Pinpoint the cell where the given text exists, returning its [X, Y] midpoint coordinate. 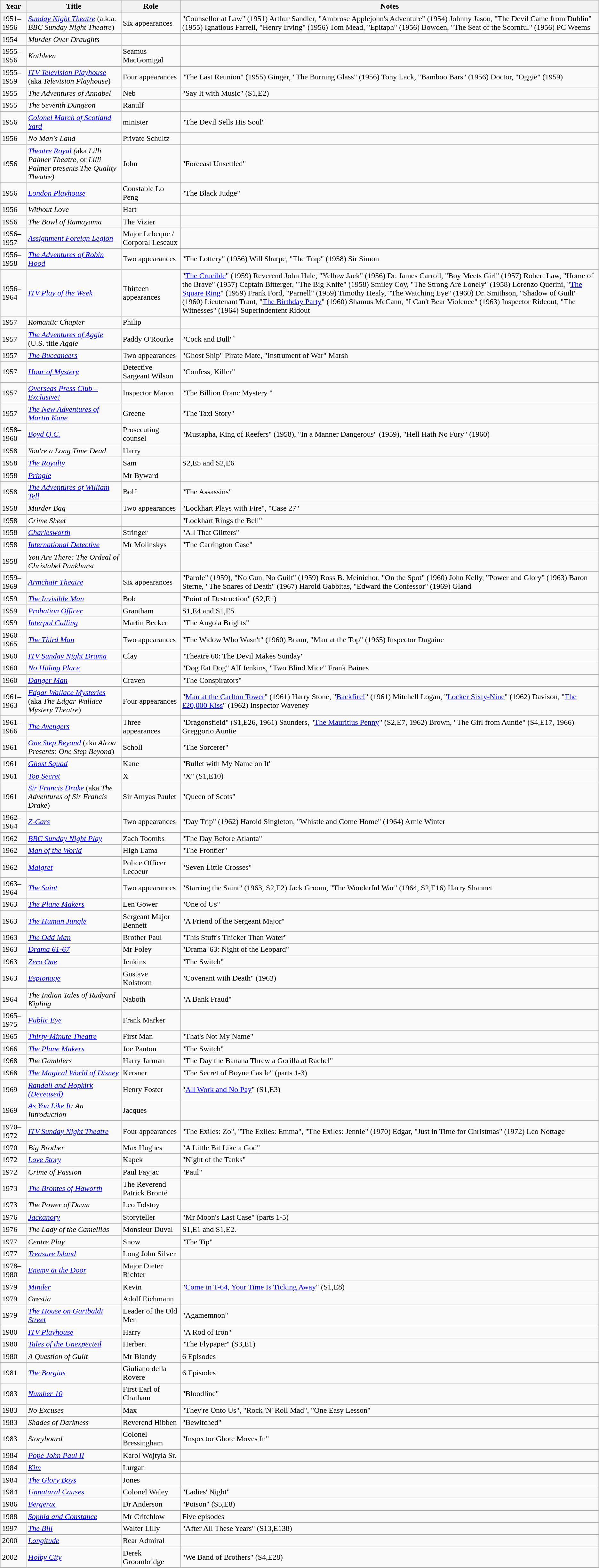
"Lockhart Plays with Fire", "Case 27" [390, 508]
The New Adventures of Martin Kane [74, 414]
Murder Over Draughts [74, 39]
Clay [151, 656]
"Lockhart Rings the Bell" [390, 520]
"Cock and Bull"` [390, 339]
2000 [13, 1541]
S2,E5 and S2,E6 [390, 463]
A Question of Guilt [74, 1356]
Herbert [151, 1344]
The Invisible Man [74, 599]
Overseas Press Club – Exclusive! [74, 392]
Treasure Island [74, 1254]
Constable Lo Peng [151, 193]
Kathleen [74, 56]
The Adventures of Robin Hood [74, 259]
Walter Lilly [151, 1529]
"A Friend of the Sergeant Major" [390, 921]
"The Widow Who Wasn't" (1960) Braun, "Man at the Top" (1965) Inspector Dugaine [390, 640]
Colonel March of Scotland Yard [74, 122]
Sir Francis Drake (aka The Adventures of Sir Francis Drake) [74, 797]
ITV Playhouse [74, 1332]
"We Band of Brothers" (S4,E28) [390, 1557]
1988 [13, 1516]
"That's Not My Name" [390, 1036]
Len Gower [151, 904]
Notes [390, 6]
Hart [151, 209]
No Man's Land [74, 138]
"Come in T-64, Your Time Is Ticking Away" (S1,E8) [390, 1287]
The Indian Tales of Rudyard Kipling [74, 999]
"The Assassins" [390, 492]
Tales of the Unexpected [74, 1344]
"Night of the Tanks" [390, 1160]
"Theatre 60: The Devil Makes Sunday" [390, 656]
Naboth [151, 999]
Holby City [74, 1557]
"The Exiles: Zo", "The Exiles: Emma", "The Exiles: Jennie" (1970) Edgar, "Just in Time for Christmas" (1972) Leo Nottage [390, 1131]
Zach Toombs [151, 838]
1964 [13, 999]
1958–1960 [13, 434]
Neb [151, 93]
1954 [13, 39]
"Ladies' Night" [390, 1492]
Kersner [151, 1073]
First Man [151, 1036]
Long John Silver [151, 1254]
"The Angola Brights" [390, 623]
"The Day the Banana Threw a Gorilla at Rachel" [390, 1061]
Armchair Theatre [74, 582]
ITV Sunday Night Drama [74, 656]
The Saint [74, 888]
1956–1958 [13, 259]
Z-Cars [74, 822]
Thirty-Minute Theatre [74, 1036]
Drama 61-67 [74, 950]
Danger Man [74, 680]
1960–1965 [13, 640]
1970 [13, 1148]
"The Devil Sells His Soul" [390, 122]
1955–1956 [13, 56]
"The Billion Franc Mystery " [390, 392]
Man of the World [74, 851]
Storyboard [74, 1439]
Prosecuting counsel [151, 434]
"All Work and No Pay" (S1,E3) [390, 1090]
Mr Foley [151, 950]
1951–1956 [13, 23]
"The Tip" [390, 1241]
ITV Play of the Week [74, 293]
No Excuses [74, 1410]
Stringer [151, 533]
Paddy O'Rourke [151, 339]
Pope John Paul II [74, 1455]
"Poison" (S5,E8) [390, 1504]
Maigret [74, 867]
1978–1980 [13, 1270]
"The Conspirators" [390, 680]
"Bullet with My Name on It" [390, 764]
Greene [151, 414]
"The Sorcerer" [390, 747]
S1,E4 and S1,E5 [390, 611]
"Say It with Music" (S1,E2) [390, 93]
1981 [13, 1373]
Randall and Hopkirk (Deceased) [74, 1090]
"The Secret of Boyne Castle" (parts 1-3) [390, 1073]
Romantic Chapter [74, 322]
The Power of Dawn [74, 1205]
X [151, 776]
Detective Sargeant Wilson [151, 372]
The House on Garibaldi Street [74, 1316]
Leader of the Old Men [151, 1316]
"The Taxi Story" [390, 414]
1963–1964 [13, 888]
Rear Admiral [151, 1541]
"Seven Little Crosses" [390, 867]
2002 [13, 1557]
Gustave Kolstrom [151, 978]
One Step Beyond (aka Alcoa Presents: One Step Beyond) [74, 747]
"Starring the Saint" (1963, S2,E2) Jack Groom, "The Wonderful War" (1964, S2,E16) Harry Shannet [390, 888]
Probation Officer [74, 611]
Major Dieter Richter [151, 1270]
The Gamblers [74, 1061]
Hour of Mystery [74, 372]
minister [151, 122]
1997 [13, 1529]
Lurgan [151, 1467]
Edgar Wallace Mysteries (aka The Edgar Wallace Mystery Theatre) [74, 701]
"Point of Destruction" (S2,E1) [390, 599]
Derek Groombridge [151, 1557]
Brother Paul [151, 937]
Reverend Hibben [151, 1422]
"Bewitched" [390, 1422]
Love Story [74, 1160]
Sunday Night Theatre (a.k.a. BBC Sunday Night Theatre) [74, 23]
Big Brother [74, 1148]
Espionage [74, 978]
ITV Sunday Night Theatre [74, 1131]
The Seventh Dungeon [74, 105]
John [151, 163]
Orestia [74, 1299]
1965 [13, 1036]
1961–1963 [13, 701]
The Vizier [151, 222]
Year [13, 6]
"All That Glitters" [390, 533]
Adolf Eichmann [151, 1299]
Kapek [151, 1160]
Title [74, 6]
"A Little Bit Like a God" [390, 1148]
"Dog Eat Dog" Alf Jenkins, "Two Blind Mice" Frank Baines [390, 668]
Ranulf [151, 105]
Jacques [151, 1110]
Joe Panton [151, 1048]
"A Rod of Iron" [390, 1332]
"Queen of Scots" [390, 797]
"They're Onto Us", "Rock 'N' Roll Mad", "One Easy Lesson" [390, 1410]
Mr Molinskys [151, 545]
1956–1964 [13, 293]
Philip [151, 322]
Pringle [74, 475]
Public Eye [74, 1020]
Bob [151, 599]
The Odd Man [74, 937]
"The Last Reunion" (1955) Ginger, "The Burning Glass" (1956) Tony Lack, "Bamboo Bars" (1956) Doctor, "Oggie" (1959) [390, 77]
Shades of Darkness [74, 1422]
Sergeant Major Bennett [151, 921]
Grantham [151, 611]
"The Lottery" (1956) Will Sharpe, "The Trap" (1958) Sir Simon [390, 259]
The Bowl of Ramayama [74, 222]
Charlesworth [74, 533]
Max [151, 1410]
Top Secret [74, 776]
Craven [151, 680]
The Reverend Patrick Brontë [151, 1188]
1966 [13, 1048]
Frank Marker [151, 1020]
"Dragonsfield" (S1,E26, 1961) Saunders, "The Mauritius Penny" (S2,E7, 1962) Brown, "The Girl from Auntie" (S4,E17, 1966) Greggorio Auntie [390, 726]
The Brontes of Haworth [74, 1188]
You're a Long Time Dead [74, 451]
"Agamemnon" [390, 1316]
Centre Play [74, 1241]
The Avengers [74, 726]
Five episodes [390, 1516]
Sam [151, 463]
Enemy at the Door [74, 1270]
The Adventures of Annabel [74, 93]
The Adventures of William Tell [74, 492]
Crime Sheet [74, 520]
"Bloodline" [390, 1394]
"Drama '63: Night of the Leopard" [390, 950]
1965–1975 [13, 1020]
The Royalty [74, 463]
1970–1972 [13, 1131]
First Earl of Chatham [151, 1394]
Kane [151, 764]
S1,E1 and S1,E2. [390, 1229]
Jackanory [74, 1217]
Kevin [151, 1287]
Karol Wojtyla Sr. [151, 1455]
Henry Foster [151, 1090]
Thirteen appearances [151, 293]
Mr Byward [151, 475]
"A Bank Fraud" [390, 999]
"The Black Judge" [390, 193]
Dr Anderson [151, 1504]
Colonel Waley [151, 1492]
Kim [74, 1467]
Ghost Squad [74, 764]
Three appearances [151, 726]
"Forecast Unsettled" [390, 163]
No Hiding Place [74, 668]
Storyteller [151, 1217]
Colonel Bressingham [151, 1439]
High Lama [151, 851]
"Ghost Ship" Pirate Mate, "Instrument of War" Marsh [390, 355]
1955–1959 [13, 77]
Unnatural Causes [74, 1492]
Number 10 [74, 1394]
Bolf [151, 492]
Murder Bag [74, 508]
The Adventures of Aggie (U.S. title Aggie [74, 339]
The Human Jungle [74, 921]
Sophia and Constance [74, 1516]
Police Officer Lecoeur [151, 867]
1962–1964 [13, 822]
"The Flypaper" (S3,E1) [390, 1344]
ITV Television Playhouse (aka Television Playhouse) [74, 77]
Monsieur Duval [151, 1229]
International Detective [74, 545]
London Playhouse [74, 193]
Minder [74, 1287]
Scholl [151, 747]
Sir Amyas Paulet [151, 797]
Boyd Q.C. [74, 434]
"Mr Moon's Last Case" (parts 1-5) [390, 1217]
"Paul" [390, 1172]
1956–1957 [13, 238]
Jones [151, 1480]
"The Day Before Atlanta" [390, 838]
Giuliano della Rovere [151, 1373]
Theatre Royal (aka Lilli Palmer Theatre, or Lilli Palmer presents The Quality Theatre) [74, 163]
You Are There: The Ordeal of Christabel Pankhurst [74, 562]
Role [151, 6]
Assignment Foreign Legion [74, 238]
1986 [13, 1504]
Max Hughes [151, 1148]
Harry Jarman [151, 1061]
1961–1966 [13, 726]
"After All These Years" (S13,E138) [390, 1529]
Mr Critchlow [151, 1516]
Seamus MacGomigal [151, 56]
"The Frontier" [390, 851]
"Inspector Ghote Moves In" [390, 1439]
The Borgias [74, 1373]
"X" (S1,E10) [390, 776]
"Covenant with Death" (1963) [390, 978]
Crime of Passion [74, 1172]
Inspector Maron [151, 392]
Snow [151, 1241]
"This Stuff's Thicker Than Water" [390, 937]
Jenkins [151, 962]
"Mustapha, King of Reefers" (1958), "In a Manner Dangerous" (1959), "Hell Hath No Fury" (1960) [390, 434]
Zero One [74, 962]
The Glory Boys [74, 1480]
The Lady of the Camellias [74, 1229]
Major Lebeque / Corporal Lescaux [151, 238]
Without Love [74, 209]
"Day Trip" (1962) Harold Singleton, "Whistle and Come Home" (1964) Arnie Winter [390, 822]
The Bill [74, 1529]
Martin Becker [151, 623]
As You Like It: An Introduction [74, 1110]
The Buccaneers [74, 355]
The Third Man [74, 640]
The Magical World of Disney [74, 1073]
Bergerac [74, 1504]
Private Schultz [151, 138]
Paul Fayjac [151, 1172]
Mr Blandy [151, 1356]
1959–1969 [13, 582]
Interpol Calling [74, 623]
BBC Sunday Night Play [74, 838]
Leo Tolstoy [151, 1205]
"The Carrington Case" [390, 545]
"Confess, Killer" [390, 372]
Longitude [74, 1541]
"One of Us" [390, 904]
